Return the (x, y) coordinate for the center point of the cell that contains the specified text.  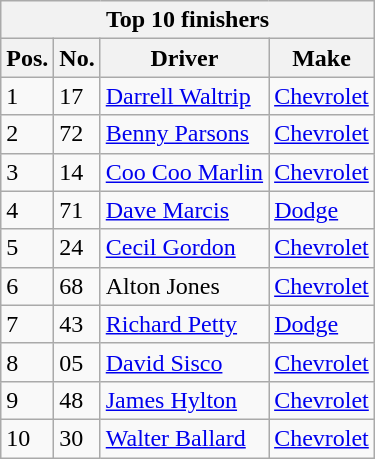
Richard Petty (184, 324)
Top 10 finishers (188, 20)
Walter Ballard (184, 438)
05 (77, 362)
24 (77, 248)
4 (28, 210)
68 (77, 286)
2 (28, 134)
7 (28, 324)
Darrell Waltrip (184, 96)
Benny Parsons (184, 134)
David Sisco (184, 362)
Pos. (28, 58)
71 (77, 210)
5 (28, 248)
James Hylton (184, 400)
1 (28, 96)
3 (28, 172)
17 (77, 96)
10 (28, 438)
9 (28, 400)
Coo Coo Marlin (184, 172)
Alton Jones (184, 286)
8 (28, 362)
43 (77, 324)
6 (28, 286)
Make (322, 58)
14 (77, 172)
Driver (184, 58)
72 (77, 134)
Cecil Gordon (184, 248)
48 (77, 400)
30 (77, 438)
No. (77, 58)
Dave Marcis (184, 210)
